Scan for the cell matching the given text and deliver its (x, y) coordinate at center. 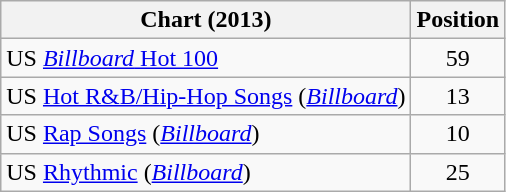
10 (458, 134)
Position (458, 20)
59 (458, 58)
US Hot R&B/Hip-Hop Songs (Billboard) (206, 96)
25 (458, 172)
US Rap Songs (Billboard) (206, 134)
Chart (2013) (206, 20)
US Billboard Hot 100 (206, 58)
US Rhythmic (Billboard) (206, 172)
13 (458, 96)
